Scan for the cell matching the given text and deliver its [X, Y] coordinate at center. 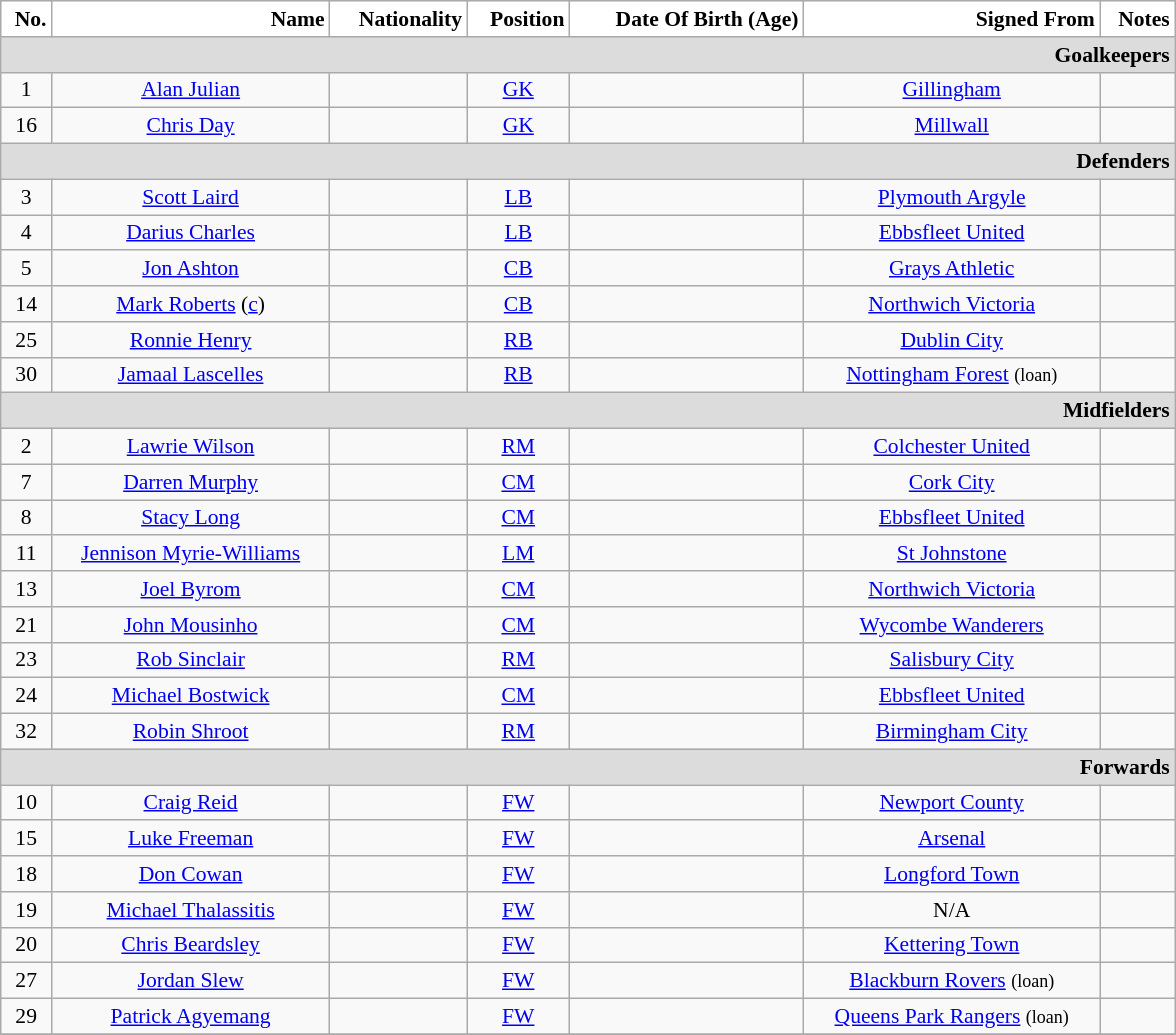
Nottingham Forest (loan) [952, 375]
Ronnie Henry [191, 340]
Queens Park Rangers (loan) [952, 1017]
1 [26, 90]
Mark Roberts (c) [191, 304]
Position [518, 19]
Longford Town [952, 874]
Rob Sinclair [191, 660]
No. [26, 19]
15 [26, 839]
Gillingham [952, 90]
St Johnstone [952, 554]
Luke Freeman [191, 839]
Notes [1138, 19]
23 [26, 660]
2 [26, 447]
Name [191, 19]
10 [26, 803]
4 [26, 233]
Michael Bostwick [191, 696]
3 [26, 197]
Darren Murphy [191, 482]
Midfielders [588, 411]
Jordan Slew [191, 981]
Goalkeepers [588, 55]
LM [518, 554]
Wycombe Wanderers [952, 625]
Craig Reid [191, 803]
Jennison Myrie-Williams [191, 554]
7 [26, 482]
Forwards [588, 767]
Don Cowan [191, 874]
Blackburn Rovers (loan) [952, 981]
Jamaal Lascelles [191, 375]
Dublin City [952, 340]
8 [26, 518]
Lawrie Wilson [191, 447]
Alan Julian [191, 90]
Nationality [398, 19]
Defenders [588, 162]
Salisbury City [952, 660]
11 [26, 554]
19 [26, 910]
Grays Athletic [952, 269]
Kettering Town [952, 945]
Scott Laird [191, 197]
Chris Beardsley [191, 945]
14 [26, 304]
Robin Shroot [191, 732]
Cork City [952, 482]
13 [26, 589]
Darius Charles [191, 233]
20 [26, 945]
18 [26, 874]
27 [26, 981]
Chris Day [191, 126]
Signed From [952, 19]
Stacy Long [191, 518]
Michael Thalassitis [191, 910]
Arsenal [952, 839]
Joel Byrom [191, 589]
16 [26, 126]
Colchester United [952, 447]
Birmingham City [952, 732]
24 [26, 696]
5 [26, 269]
Jon Ashton [191, 269]
Plymouth Argyle [952, 197]
N/A [952, 910]
Millwall [952, 126]
25 [26, 340]
Date Of Birth (Age) [686, 19]
32 [26, 732]
Newport County [952, 803]
Patrick Agyemang [191, 1017]
30 [26, 375]
John Mousinho [191, 625]
21 [26, 625]
29 [26, 1017]
